From the cell containing the given text, extract its center point as (X, Y) coordinate. 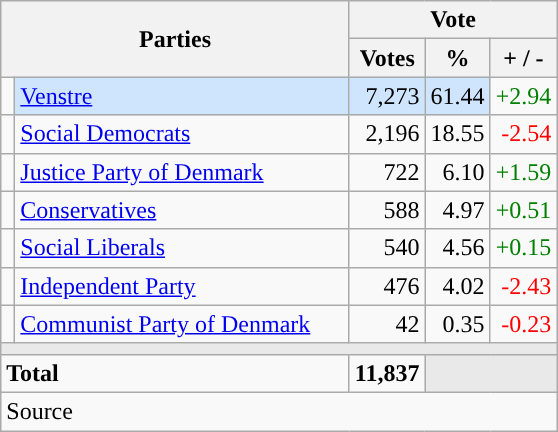
-2.54 (524, 134)
Parties (176, 39)
Social Democrats (182, 134)
Communist Party of Denmark (182, 324)
Social Liberals (182, 248)
6.10 (458, 172)
18.55 (458, 134)
4.97 (458, 210)
4.56 (458, 248)
0.35 (458, 324)
Vote (452, 20)
Venstre (182, 96)
+1.59 (524, 172)
Total (176, 373)
+0.15 (524, 248)
Votes (387, 58)
Source (279, 411)
2,196 (387, 134)
+0.51 (524, 210)
722 (387, 172)
42 (387, 324)
+2.94 (524, 96)
11,837 (387, 373)
+ / - (524, 58)
540 (387, 248)
Justice Party of Denmark (182, 172)
Independent Party (182, 286)
588 (387, 210)
-2.43 (524, 286)
4.02 (458, 286)
% (458, 58)
61.44 (458, 96)
Conservatives (182, 210)
-0.23 (524, 324)
7,273 (387, 96)
476 (387, 286)
